Capture the cell that displays the provided text and extract its (X, Y) central coordinate. 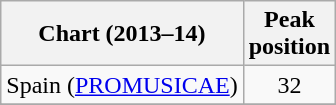
Chart (2013–14) (122, 34)
Spain (PROMUSICAE) (122, 85)
32 (289, 85)
Peakposition (289, 34)
